Output the (X, Y) coordinate of the center of the cell containing the given text.  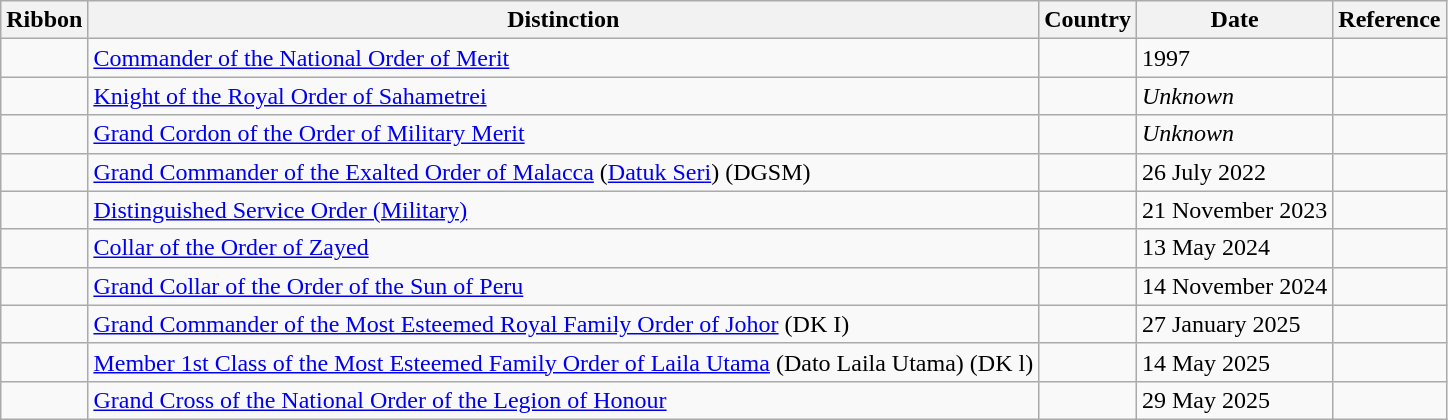
Member 1st Class of the Most Esteemed Family Order of Laila Utama (Dato Laila Utama) (DK l) (564, 362)
13 May 2024 (1234, 248)
Distinction (564, 20)
Collar of the Order of Zayed (564, 248)
26 July 2022 (1234, 172)
Reference (1390, 20)
Grand Collar of the Order of the Sun of Peru (564, 286)
21 November 2023 (1234, 210)
Date (1234, 20)
14 November 2024 (1234, 286)
14 May 2025 (1234, 362)
27 January 2025 (1234, 324)
Ribbon (44, 20)
Country (1088, 20)
1997 (1234, 58)
Distinguished Service Order (Military) (564, 210)
Grand Commander of the Exalted Order of Malacca (Datuk Seri) (DGSM) (564, 172)
Knight of the Royal Order of Sahametrei (564, 96)
Grand Cordon of the Order of Military Merit (564, 134)
Grand Commander of the Most Esteemed Royal Family Order of Johor (DK I) (564, 324)
Grand Cross of the National Order of the Legion of Honour (564, 400)
Commander of the National Order of Merit (564, 58)
29 May 2025 (1234, 400)
